Return the [X, Y] coordinate for the center point of the cell that contains the specified text.  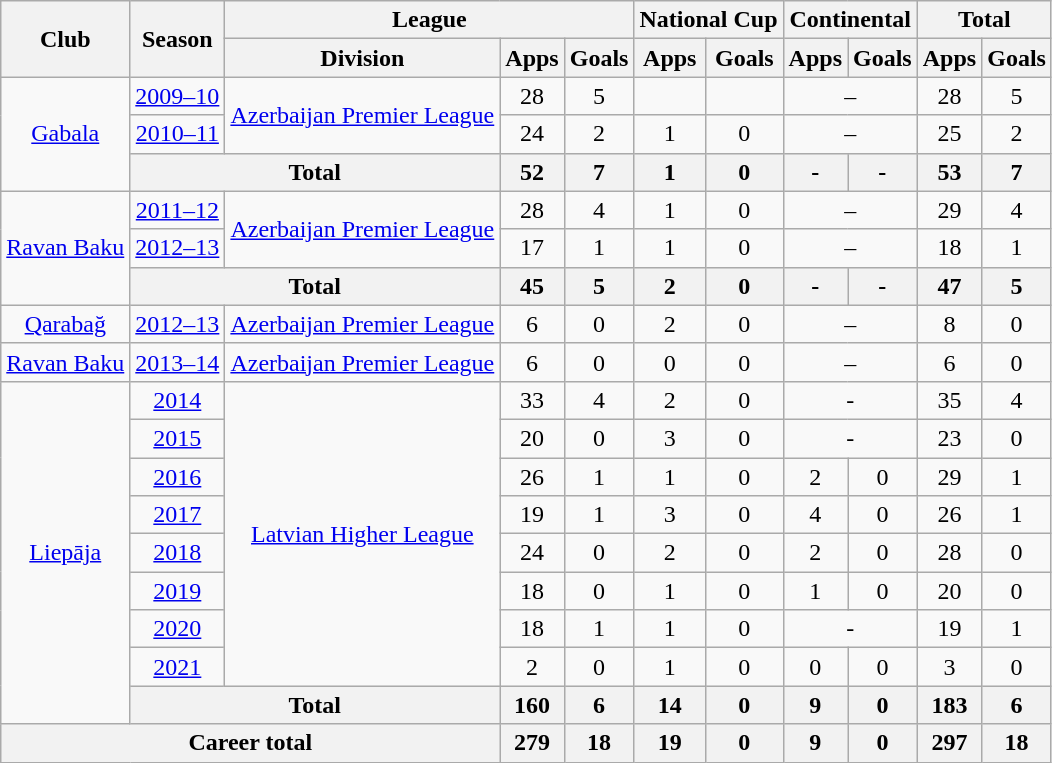
2009–10 [178, 96]
League [430, 20]
Season [178, 39]
Division [362, 58]
17 [532, 248]
297 [949, 743]
25 [949, 134]
183 [949, 705]
2011–12 [178, 210]
160 [532, 705]
53 [949, 172]
35 [949, 400]
2014 [178, 400]
2017 [178, 515]
2015 [178, 438]
2010–11 [178, 134]
Latvian Higher League [362, 533]
33 [532, 400]
52 [532, 172]
Club [66, 39]
2020 [178, 629]
Liepāja [66, 552]
45 [532, 286]
279 [532, 743]
23 [949, 438]
2013–14 [178, 362]
14 [670, 705]
2019 [178, 591]
2016 [178, 477]
Career total [250, 743]
2021 [178, 667]
8 [949, 324]
National Cup [708, 20]
Continental [850, 20]
Qarabağ [66, 324]
Gabala [66, 134]
47 [949, 286]
2018 [178, 553]
